Identify which cell holds the provided text, then report its [X, Y] central coordinate. 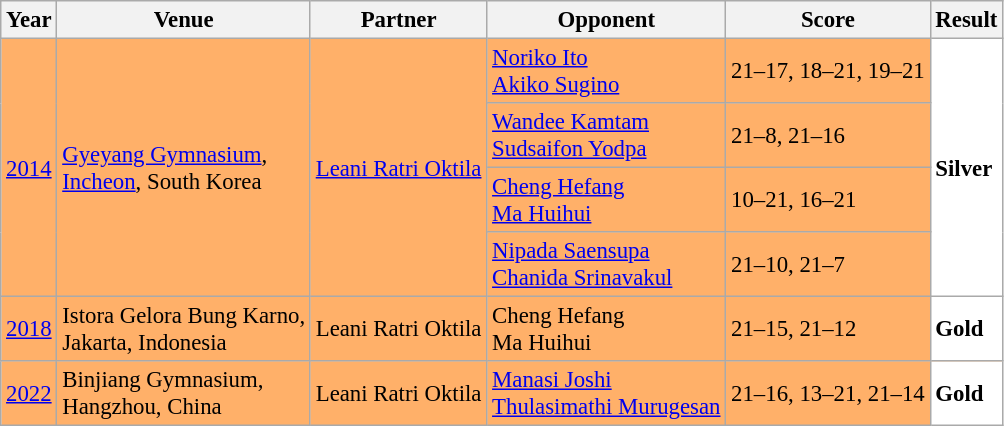
21–8, 21–16 [828, 136]
Istora Gelora Bung Karno,Jakarta, Indonesia [184, 330]
Gyeyang Gymnasium,Incheon, South Korea [184, 168]
21–17, 18–21, 19–21 [828, 72]
10–21, 16–21 [828, 200]
Year [29, 20]
Score [828, 20]
Wandee Kamtam Sudsaifon Yodpa [606, 136]
Venue [184, 20]
Gold [966, 330]
Opponent [606, 20]
2018 [29, 330]
Partner [398, 20]
21–15, 21–12 [828, 330]
Noriko Ito Akiko Sugino [606, 72]
Silver [966, 168]
21–10, 21–7 [828, 264]
Nipada Saensupa Chanida Srinavakul [606, 264]
2014 [29, 168]
Result [966, 20]
